Extract the (x, y) coordinate from the center of the cell holding the provided text.  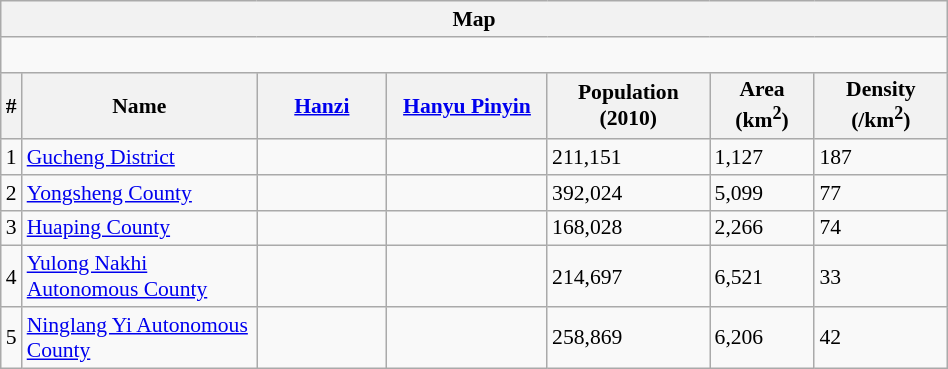
Yulong Nakhi Autonomous County (140, 276)
Area (km2) (762, 106)
6,521 (762, 276)
168,028 (628, 228)
6,206 (762, 338)
Yongsheng County (140, 192)
Gucheng District (140, 157)
2 (12, 192)
4 (12, 276)
74 (880, 228)
5,099 (762, 192)
Name (140, 106)
42 (880, 338)
Population (2010) (628, 106)
5 (12, 338)
2,266 (762, 228)
258,869 (628, 338)
392,024 (628, 192)
33 (880, 276)
214,697 (628, 276)
Hanyu Pinyin (467, 106)
1 (12, 157)
1,127 (762, 157)
Map (474, 19)
187 (880, 157)
# (12, 106)
77 (880, 192)
3 (12, 228)
Huaping County (140, 228)
Hanzi (322, 106)
211,151 (628, 157)
Ninglang Yi Autonomous County (140, 338)
Density (/km2) (880, 106)
